Detect which cell encompasses the target text, then output its (x, y) center coordinate. 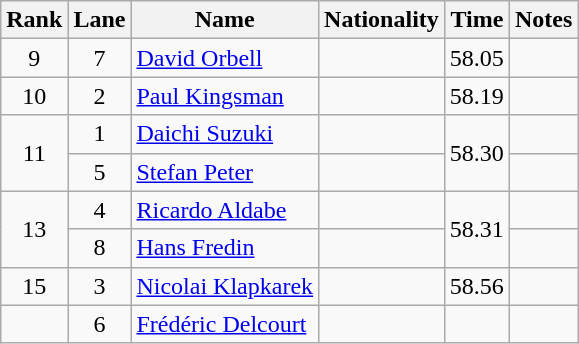
13 (34, 229)
David Orbell (225, 58)
8 (100, 248)
6 (100, 324)
5 (100, 172)
Time (476, 20)
Notes (543, 20)
Nicolai Klapkarek (225, 286)
7 (100, 58)
3 (100, 286)
1 (100, 134)
2 (100, 96)
Rank (34, 20)
Stefan Peter (225, 172)
58.30 (476, 153)
58.19 (476, 96)
58.31 (476, 229)
Name (225, 20)
58.56 (476, 286)
Nationality (382, 20)
Ricardo Aldabe (225, 210)
Frédéric Delcourt (225, 324)
58.05 (476, 58)
4 (100, 210)
Lane (100, 20)
Hans Fredin (225, 248)
Daichi Suzuki (225, 134)
15 (34, 286)
10 (34, 96)
9 (34, 58)
Paul Kingsman (225, 96)
11 (34, 153)
